Return the (X, Y) coordinate for the center point of the cell that contains the specified text.  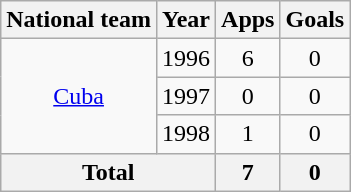
Apps (248, 20)
1 (248, 134)
1997 (186, 96)
6 (248, 58)
Year (186, 20)
7 (248, 172)
1998 (186, 134)
National team (79, 20)
Cuba (79, 96)
Total (108, 172)
1996 (186, 58)
Goals (315, 20)
